Identify which cell holds the provided text, then report its [X, Y] central coordinate. 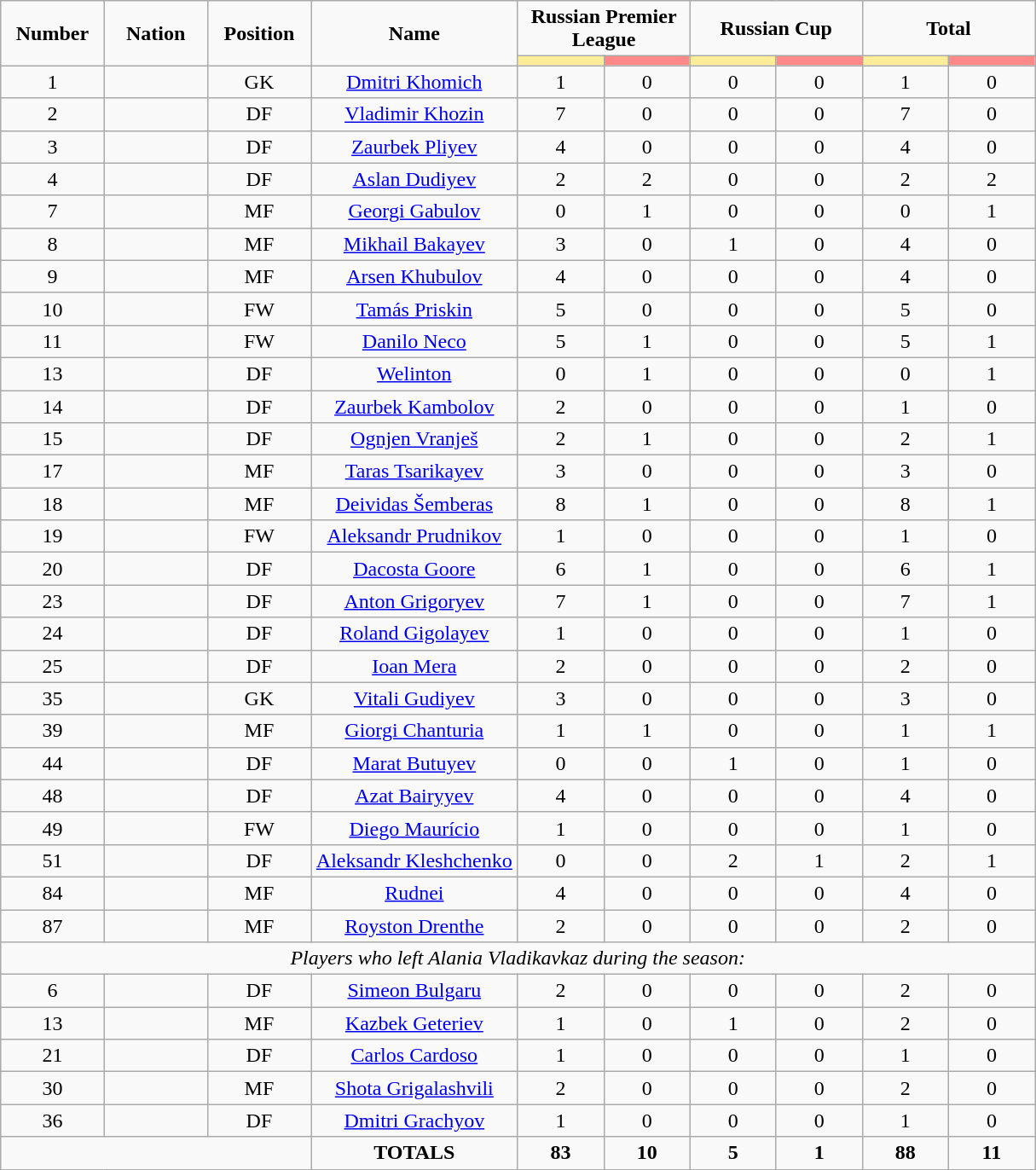
Simeon Bulgaru [414, 991]
19 [53, 536]
Russian Cup [776, 29]
39 [53, 731]
49 [53, 828]
83 [561, 1153]
Kazbek Geteriev [414, 1023]
Carlos Cardoso [414, 1056]
Rudnei [414, 893]
Aslan Dudiyev [414, 179]
TOTALS [414, 1153]
Vladimir Khozin [414, 114]
Marat Butuyev [414, 763]
Vitali Gudiyev [414, 698]
Position [259, 33]
88 [906, 1153]
14 [53, 407]
Azat Bairyyev [414, 796]
Players who left Alania Vladikavkaz during the season: [518, 959]
48 [53, 796]
Georgi Gabulov [414, 211]
84 [53, 893]
Zaurbek Pliyev [414, 147]
Deividas Šemberas [414, 504]
Giorgi Chanturia [414, 731]
9 [53, 276]
Diego Maurício [414, 828]
Roland Gigolayev [414, 634]
Aleksandr Kleshchenko [414, 860]
Danilo Neco [414, 341]
Anton Grigoryev [414, 601]
Zaurbek Kambolov [414, 407]
24 [53, 634]
Ioan Mera [414, 666]
20 [53, 569]
Dmitri Khomich [414, 82]
18 [53, 504]
30 [53, 1088]
Tamás Priskin [414, 309]
Total [948, 29]
87 [53, 925]
Arsen Khubulov [414, 276]
Mikhail Bakayev [414, 244]
Name [414, 33]
Russian Premier League [604, 29]
Ognjen Vranješ [414, 439]
Dmitri Grachyov [414, 1121]
Number [53, 33]
Dacosta Goore [414, 569]
21 [53, 1056]
Aleksandr Prudnikov [414, 536]
17 [53, 472]
Shota Grigalashvili [414, 1088]
44 [53, 763]
Royston Drenthe [414, 925]
36 [53, 1121]
35 [53, 698]
25 [53, 666]
23 [53, 601]
Welinton [414, 374]
15 [53, 439]
51 [53, 860]
Nation [155, 33]
Taras Tsarikayev [414, 472]
